Capture the cell that displays the provided text and extract its (X, Y) central coordinate. 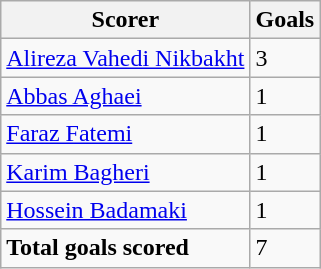
Alireza Vahedi Nikbakht (126, 58)
Scorer (126, 20)
Abbas Aghaei (126, 96)
Faraz Fatemi (126, 134)
3 (285, 58)
7 (285, 248)
Total goals scored (126, 248)
Hossein Badamaki (126, 210)
Karim Bagheri (126, 172)
Goals (285, 20)
